Provide the (x, y) coordinate of the cell's center where the given text is located.  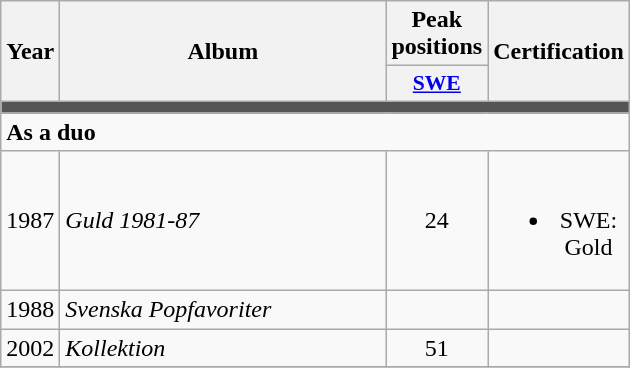
24 (437, 221)
Guld 1981-87 (223, 221)
SWE: Gold (559, 221)
2002 (30, 348)
Certification (559, 52)
1988 (30, 310)
Svenska Popfavoriter (223, 310)
Album (223, 52)
1987 (30, 221)
Year (30, 52)
51 (437, 348)
As a duo (316, 131)
Kollektion (223, 348)
Peak positions (437, 34)
SWE (437, 84)
